Identify which cell holds the provided text, then report its (X, Y) central coordinate. 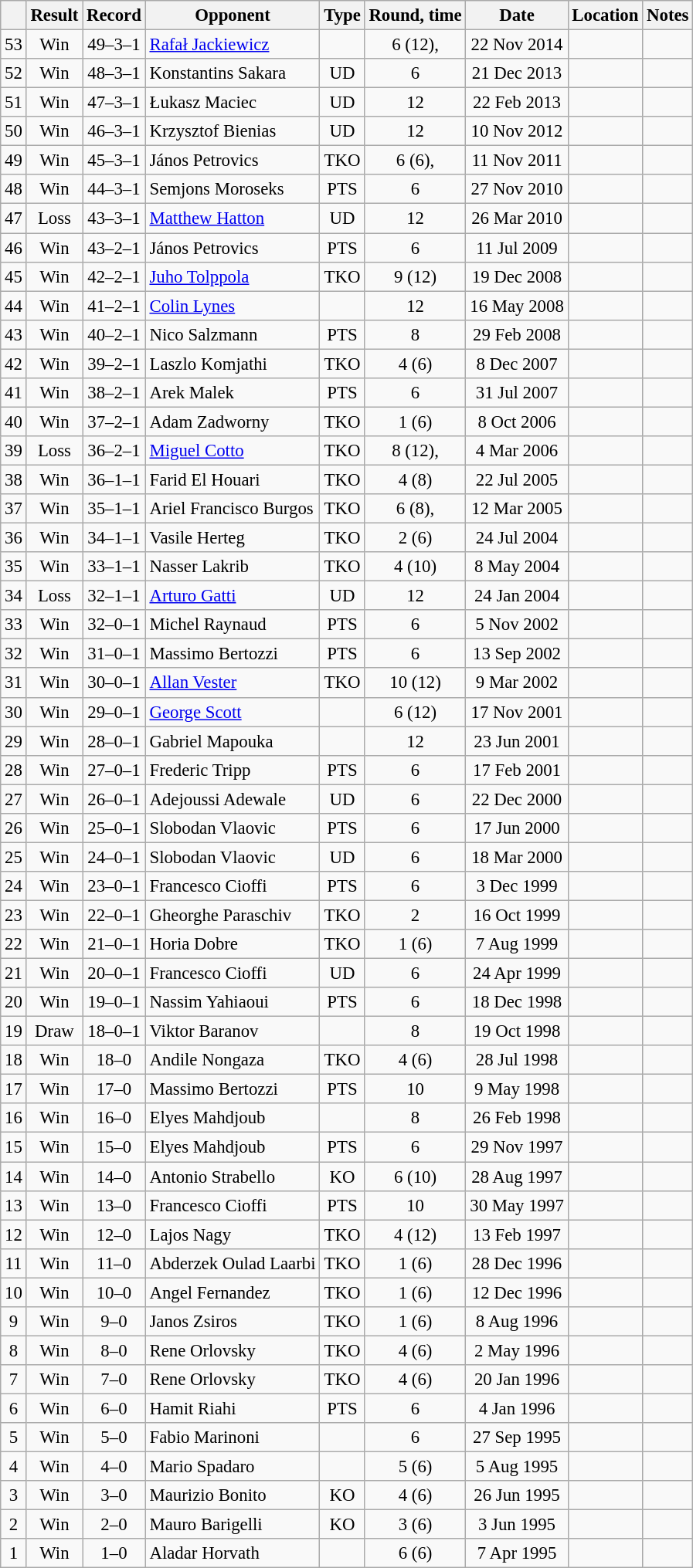
Nasser Lakrib (233, 567)
21 Dec 2013 (517, 73)
12 Mar 2005 (517, 509)
8 (12), (416, 451)
Colin Lynes (233, 306)
14 (14, 1177)
16 (14, 1119)
Antonio Strabello (233, 1177)
Gheorghe Paraschiv (233, 915)
8 Oct 2006 (517, 422)
20–0–1 (114, 974)
37 (14, 509)
Ariel Francisco Burgos (233, 509)
32–0–1 (114, 625)
28 Dec 1996 (517, 1263)
6 (12), (416, 45)
22 (14, 944)
Michel Raynaud (233, 625)
Juho Tolppola (233, 276)
22 Feb 2013 (517, 103)
17–0 (114, 1089)
10 Nov 2012 (517, 131)
24 (14, 886)
5–0 (114, 1438)
32–1–1 (114, 596)
18 Dec 1998 (517, 1002)
Adam Zadworny (233, 422)
Semjons Moroseks (233, 189)
20 (14, 1002)
5 (14, 1438)
38 (14, 479)
43 (14, 334)
9–0 (114, 1322)
Notes (668, 15)
Abderzek Oulad Laarbi (233, 1263)
10 (12) (416, 683)
21–0–1 (114, 944)
42 (14, 364)
10–0 (114, 1292)
19–0–1 (114, 1002)
44–3–1 (114, 189)
22 Dec 2000 (517, 799)
26–0–1 (114, 799)
Adejoussi Adewale (233, 799)
Fabio Marinoni (233, 1438)
27 Sep 1995 (517, 1438)
20 Jan 1996 (517, 1380)
30 May 1997 (517, 1205)
28 Aug 1997 (517, 1177)
8 May 2004 (517, 567)
Date (517, 15)
15–0 (114, 1147)
18–0 (114, 1060)
Vasile Herteg (233, 538)
Andile Nongaza (233, 1060)
22 Jul 2005 (517, 479)
28 (14, 770)
26 Jun 1995 (517, 1495)
Miguel Cotto (233, 451)
19 Oct 1998 (517, 1031)
2 May 1996 (517, 1350)
23–0–1 (114, 886)
34 (14, 596)
Allan Vester (233, 683)
29 Nov 1997 (517, 1147)
Frederic Tripp (233, 770)
39 (14, 451)
40–2–1 (114, 334)
6 (10) (416, 1177)
26 Feb 1998 (517, 1119)
40 (14, 422)
13 Feb 1997 (517, 1234)
Draw (54, 1031)
51 (14, 103)
36–1–1 (114, 479)
43–3–1 (114, 218)
23 Jun 2001 (517, 741)
4–0 (114, 1467)
42–2–1 (114, 276)
17 Feb 2001 (517, 770)
George Scott (233, 712)
45 (14, 276)
Nassim Yahiaoui (233, 1002)
3 Jun 1995 (517, 1525)
36–2–1 (114, 451)
4 Jan 1996 (517, 1408)
Aladar Horvath (233, 1553)
16 May 2008 (517, 306)
18–0–1 (114, 1031)
3–0 (114, 1495)
6 (6) (416, 1553)
Horia Dobre (233, 944)
8–0 (114, 1350)
24 Jul 2004 (517, 538)
11 Nov 2011 (517, 161)
19 Dec 2008 (517, 276)
25–0–1 (114, 828)
3 Dec 1999 (517, 886)
49 (14, 161)
48–3–1 (114, 73)
52 (14, 73)
26 Mar 2010 (517, 218)
26 (14, 828)
Round, time (416, 15)
Type (342, 15)
46 (14, 248)
16 Oct 1999 (517, 915)
Lajos Nagy (233, 1234)
14–0 (114, 1177)
24 Apr 1999 (517, 974)
1–0 (114, 1553)
43–2–1 (114, 248)
21 (14, 974)
45–3–1 (114, 161)
Janos Zsiros (233, 1322)
6–0 (114, 1408)
33–1–1 (114, 567)
31 Jul 2007 (517, 393)
Viktor Baranov (233, 1031)
6 (6), (416, 161)
4 (14, 1467)
9 May 1998 (517, 1089)
7 Aug 1999 (517, 944)
7 (14, 1380)
Krzysztof Bienias (233, 131)
Hamit Riahi (233, 1408)
6 (12) (416, 712)
44 (14, 306)
19 (14, 1031)
34–1–1 (114, 538)
30 (14, 712)
11 (14, 1263)
13 (14, 1205)
46–3–1 (114, 131)
4 (12) (416, 1234)
2 (6) (416, 538)
5 Aug 1995 (517, 1467)
27 Nov 2010 (517, 189)
28–0–1 (114, 741)
50 (14, 131)
Farid El Houari (233, 479)
22 Nov 2014 (517, 45)
Konstantins Sakara (233, 73)
41–2–1 (114, 306)
3 (6) (416, 1525)
49–3–1 (114, 45)
47–3–1 (114, 103)
7 Apr 1995 (517, 1553)
38–2–1 (114, 393)
31–0–1 (114, 654)
4 Mar 2006 (517, 451)
5 Nov 2002 (517, 625)
41 (14, 393)
37–2–1 (114, 422)
48 (14, 189)
2–0 (114, 1525)
1 (14, 1553)
8 Aug 1996 (517, 1322)
5 (6) (416, 1467)
Angel Fernandez (233, 1292)
Nico Salzmann (233, 334)
Maurizio Bonito (233, 1495)
Mauro Barigelli (233, 1525)
25 (14, 857)
32 (14, 654)
22–0–1 (114, 915)
Mario Spadaro (233, 1467)
35 (14, 567)
30–0–1 (114, 683)
17 (14, 1089)
29 Feb 2008 (517, 334)
27–0–1 (114, 770)
Location (606, 15)
7–0 (114, 1380)
17 Nov 2001 (517, 712)
31 (14, 683)
Rafał Jackiewicz (233, 45)
27 (14, 799)
Arek Malek (233, 393)
35–1–1 (114, 509)
11 Jul 2009 (517, 248)
53 (14, 45)
16–0 (114, 1119)
3 (14, 1495)
15 (14, 1147)
Gabriel Mapouka (233, 741)
29 (14, 741)
29–0–1 (114, 712)
36 (14, 538)
28 Jul 1998 (517, 1060)
Laszlo Komjathi (233, 364)
6 (8), (416, 509)
9 Mar 2002 (517, 683)
13 Sep 2002 (517, 654)
39–2–1 (114, 364)
12 Dec 1996 (517, 1292)
13–0 (114, 1205)
9 (14, 1322)
11–0 (114, 1263)
9 (12) (416, 276)
4 (8) (416, 479)
Arturo Gatti (233, 596)
47 (14, 218)
Łukasz Maciec (233, 103)
23 (14, 915)
Result (54, 15)
18 (14, 1060)
Record (114, 15)
4 (10) (416, 567)
18 Mar 2000 (517, 857)
33 (14, 625)
12–0 (114, 1234)
24–0–1 (114, 857)
Opponent (233, 15)
17 Jun 2000 (517, 828)
8 Dec 2007 (517, 364)
24 Jan 2004 (517, 596)
Matthew Hatton (233, 218)
